Provide the (X, Y) coordinate of the cell's center where the given text is located.  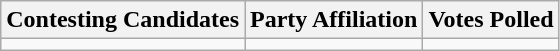
Votes Polled (491, 20)
Contesting Candidates (123, 20)
Party Affiliation (334, 20)
